Determine the (X, Y) coordinate at the center of the cell enclosing the given text.  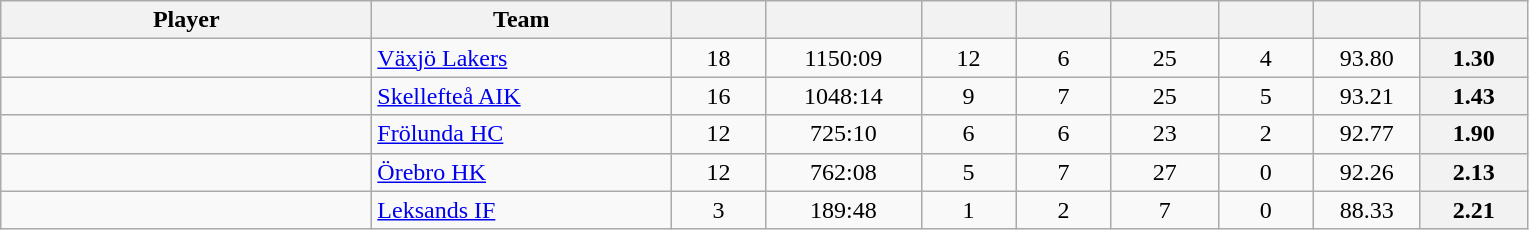
Team (522, 20)
18 (718, 58)
1150:09 (844, 58)
93.80 (1366, 58)
27 (1164, 172)
Leksands IF (522, 210)
189:48 (844, 210)
725:10 (844, 134)
1.43 (1474, 96)
88.33 (1366, 210)
16 (718, 96)
1.90 (1474, 134)
Örebro HK (522, 172)
92.77 (1366, 134)
Skellefteå AIK (522, 96)
1.30 (1474, 58)
3 (718, 210)
Växjö Lakers (522, 58)
Frölunda HC (522, 134)
4 (1266, 58)
92.26 (1366, 172)
93.21 (1366, 96)
1 (968, 210)
762:08 (844, 172)
23 (1164, 134)
2.21 (1474, 210)
9 (968, 96)
1048:14 (844, 96)
2.13 (1474, 172)
Player (186, 20)
